Locate the cell with the specified text and output its (X, Y) center coordinate. 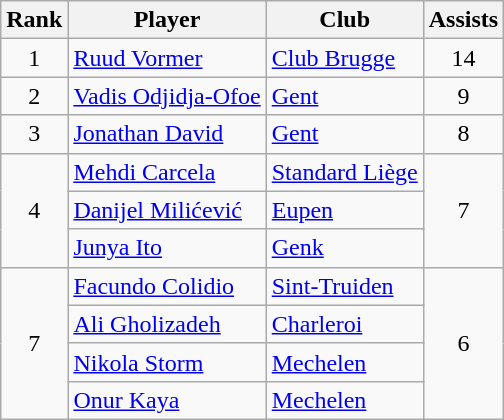
Vadis Odjidja-Ofoe (167, 96)
6 (463, 343)
Sint-Truiden (344, 286)
Club (344, 20)
Ali Gholizadeh (167, 324)
Charleroi (344, 324)
Player (167, 20)
14 (463, 58)
8 (463, 134)
Assists (463, 20)
Danijel Milićević (167, 210)
9 (463, 96)
Junya Ito (167, 248)
2 (34, 96)
Eupen (344, 210)
3 (34, 134)
Ruud Vormer (167, 58)
Club Brugge (344, 58)
Jonathan David (167, 134)
1 (34, 58)
4 (34, 210)
Onur Kaya (167, 400)
Genk (344, 248)
Nikola Storm (167, 362)
Standard Liège (344, 172)
Rank (34, 20)
Facundo Colidio (167, 286)
Mehdi Carcela (167, 172)
